Return the [x, y] coordinate for the center point of the cell that contains the specified text.  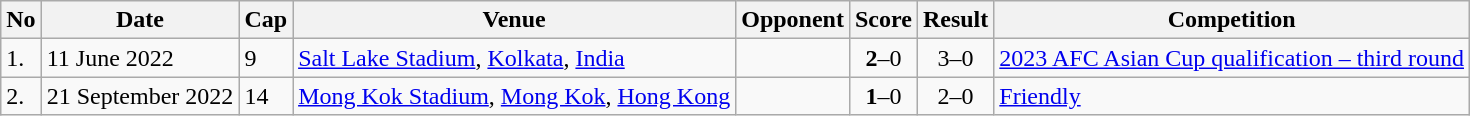
Opponent [793, 20]
14 [266, 96]
Score [883, 20]
2023 AFC Asian Cup qualification – third round [1232, 58]
3–0 [955, 58]
9 [266, 58]
Salt Lake Stadium, Kolkata, India [514, 58]
21 September 2022 [140, 96]
1–0 [883, 96]
Result [955, 20]
11 June 2022 [140, 58]
No [21, 20]
Mong Kok Stadium, Mong Kok, Hong Kong [514, 96]
Cap [266, 20]
Date [140, 20]
Friendly [1232, 96]
Competition [1232, 20]
1. [21, 58]
2. [21, 96]
Venue [514, 20]
